Output the (X, Y) coordinate of the center of the cell containing the given text.  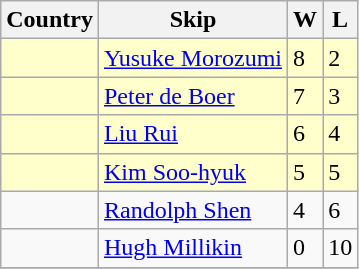
Skip (192, 20)
10 (340, 248)
Peter de Boer (192, 96)
2 (340, 58)
Hugh Millikin (192, 248)
Randolph Shen (192, 210)
Kim Soo-hyuk (192, 172)
7 (306, 96)
3 (340, 96)
W (306, 20)
Country (50, 20)
Liu Rui (192, 134)
Yusuke Morozumi (192, 58)
L (340, 20)
0 (306, 248)
8 (306, 58)
